Detect which cell encompasses the target text, then output its [x, y] center coordinate. 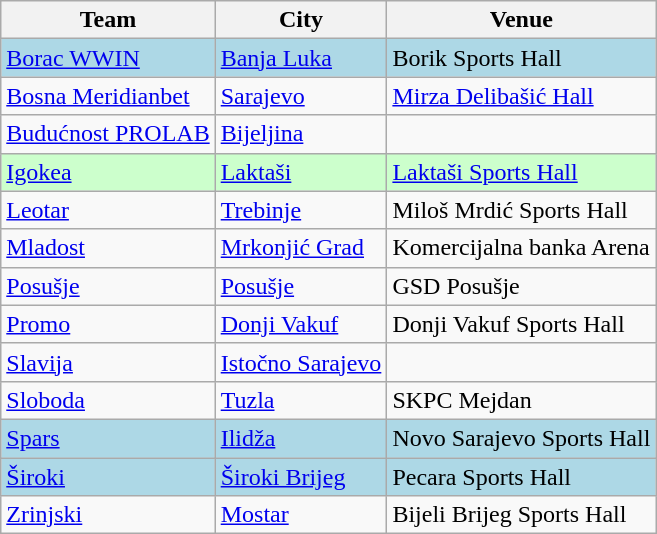
Igokea [108, 172]
Borac WWIN [108, 58]
Komercijalna banka Arena [522, 248]
Spars [108, 438]
SKPC Mejdan [522, 400]
Bijeljina [301, 134]
Mladost [108, 248]
Slavija [108, 362]
Laktaši Sports Hall [522, 172]
Miloš Mrdić Sports Hall [522, 210]
Leotar [108, 210]
Tuzla [301, 400]
Borik Sports Hall [522, 58]
Laktaši [301, 172]
Donji Vakuf [301, 324]
Zrinjski [108, 515]
Pecara Sports Hall [522, 477]
Banja Luka [301, 58]
Team [108, 20]
Budućnost PROLAB [108, 134]
City [301, 20]
GSD Posušje [522, 286]
Bijeli Brijeg Sports Hall [522, 515]
Bosna Meridianbet [108, 96]
Široki Brijeg [301, 477]
Mirza Delibašić Hall [522, 96]
Venue [522, 20]
Trebinje [301, 210]
Sarajevo [301, 96]
Ilidža [301, 438]
Mrkonjić Grad [301, 248]
Istočno Sarajevo [301, 362]
Široki [108, 477]
Mostar [301, 515]
Sloboda [108, 400]
Novo Sarajevo Sports Hall [522, 438]
Promo [108, 324]
Donji Vakuf Sports Hall [522, 324]
